Detect which cell encompasses the target text, then output its [X, Y] center coordinate. 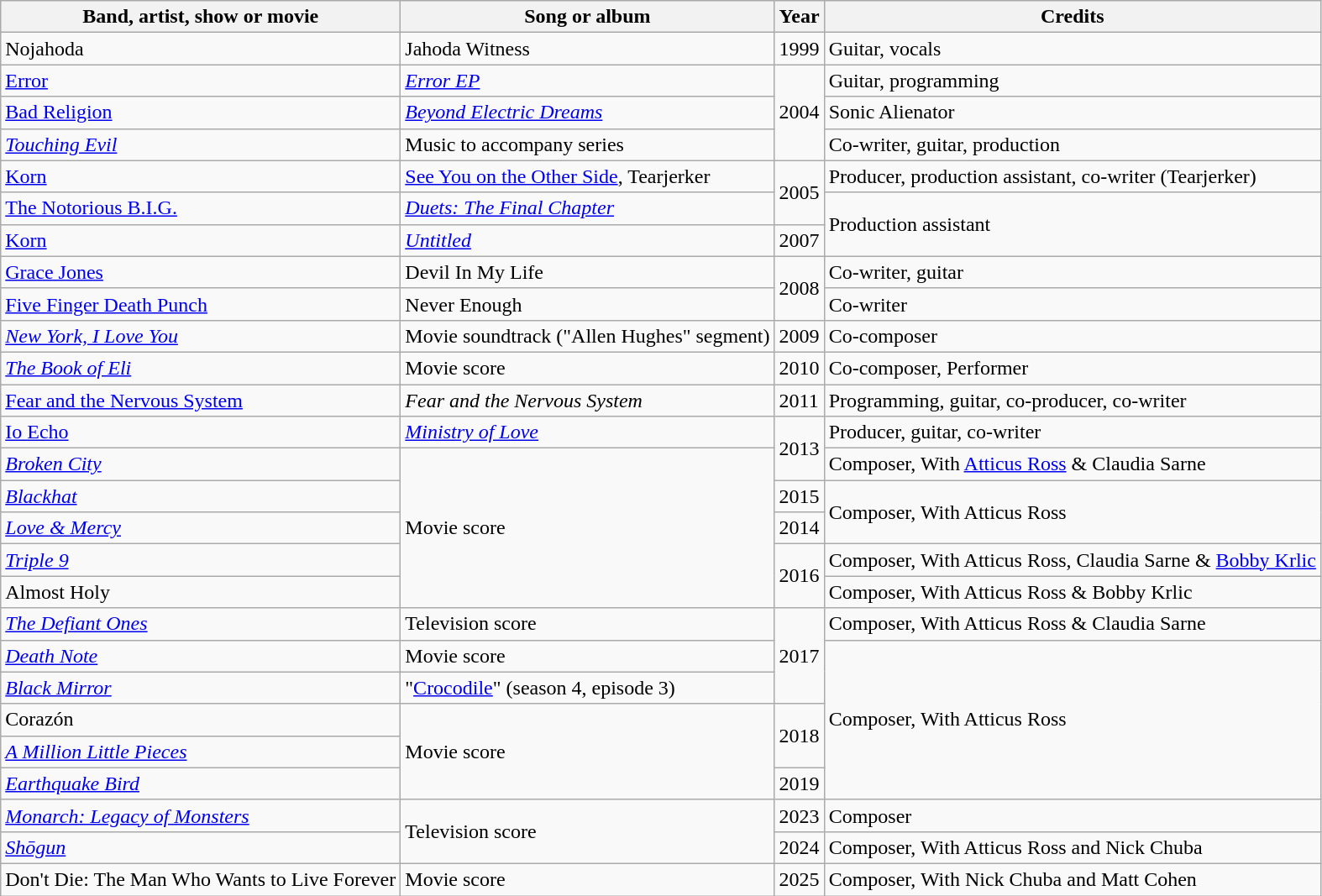
2004 [800, 113]
Devil In My Life [588, 272]
Beyond Electric Dreams [588, 113]
2010 [800, 368]
Producer, guitar, co-writer [1072, 432]
2007 [800, 240]
Five Finger Death Punch [201, 304]
Don't Die: The Man Who Wants to Live Forever [201, 879]
2015 [800, 496]
Band, artist, show or movie [201, 17]
Composer, With Nick Chuba and Matt Cohen [1072, 879]
Co-composer, Performer [1072, 368]
2014 [800, 528]
Ministry of Love [588, 432]
Blackhat [201, 496]
Love & Mercy [201, 528]
Untitled [588, 240]
Composer, With Atticus Ross and Nick Chuba [1072, 847]
Co-composer [1072, 336]
Credits [1072, 17]
Jahoda Witness [588, 49]
Death Note [201, 656]
2008 [800, 288]
2016 [800, 576]
Producer, production assistant, co-writer (Tearjerker) [1072, 176]
Nojahoda [201, 49]
Movie soundtrack ("Allen Hughes" segment) [588, 336]
Guitar, vocals [1072, 49]
Sonic Alienator [1072, 113]
2017 [800, 656]
2013 [800, 448]
Year [800, 17]
Broken City [201, 464]
Earthquake Bird [201, 783]
Production assistant [1072, 224]
Monarch: Legacy of Monsters [201, 815]
Programming, guitar, co-producer, co-writer [1072, 401]
Grace Jones [201, 272]
Touching Evil [201, 144]
The Book of Eli [201, 368]
See You on the Other Side, Tearjerker [588, 176]
2005 [800, 192]
Bad Religion [201, 113]
2009 [800, 336]
A Million Little Pieces [201, 752]
Composer, With Atticus Ross & Bobby Krlic [1072, 592]
Guitar, programming [1072, 81]
Duets: The Final Chapter [588, 208]
2019 [800, 783]
2023 [800, 815]
Co-writer, guitar [1072, 272]
1999 [800, 49]
2025 [800, 879]
Composer, With Atticus Ross, Claudia Sarne & Bobby Krlic [1072, 560]
The Defiant Ones [201, 624]
Almost Holy [201, 592]
Never Enough [588, 304]
Music to accompany series [588, 144]
New York, I Love You [201, 336]
Composer [1072, 815]
Song or album [588, 17]
2018 [800, 736]
Error [201, 81]
Shōgun [201, 847]
Corazón [201, 720]
Co-writer, guitar, production [1072, 144]
2011 [800, 401]
The Notorious B.I.G. [201, 208]
Error EP [588, 81]
Black Mirror [201, 688]
2024 [800, 847]
Io Echo [201, 432]
Co-writer [1072, 304]
"Crocodile" (season 4, episode 3) [588, 688]
Triple 9 [201, 560]
